Extract the (X, Y) coordinate from the center of the cell holding the provided text.  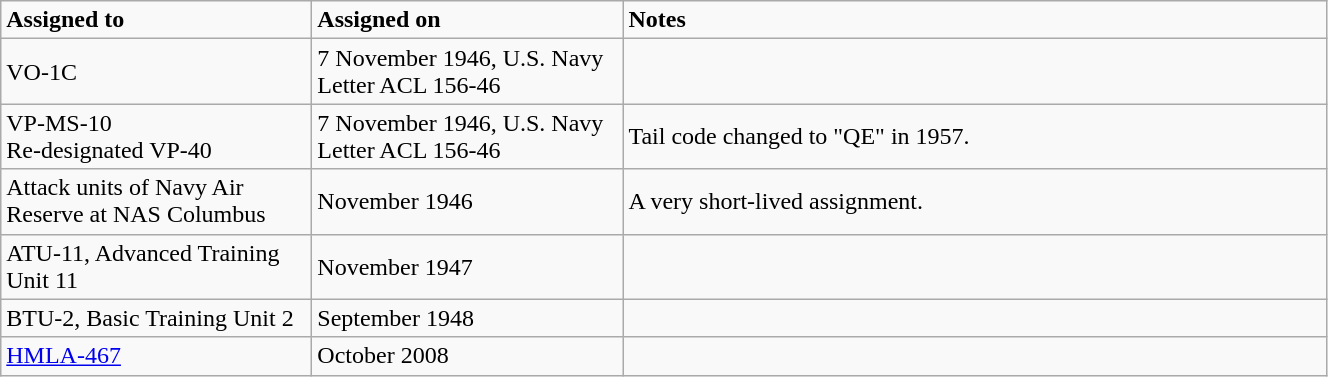
VO-1C (156, 72)
November 1946 (468, 202)
Assigned on (468, 20)
BTU-2, Basic Training Unit 2 (156, 318)
Notes (975, 20)
Attack units of Navy Air Reserve at NAS Columbus (156, 202)
VP-MS-10Re-designated VP-40 (156, 136)
HMLA-467 (156, 356)
A very short-lived assignment. (975, 202)
November 1947 (468, 266)
ATU-11, Advanced Training Unit 11 (156, 266)
Assigned to (156, 20)
September 1948 (468, 318)
October 2008 (468, 356)
Tail code changed to "QE" in 1957. (975, 136)
